Return the (x, y) coordinate for the center point of the cell that contains the specified text.  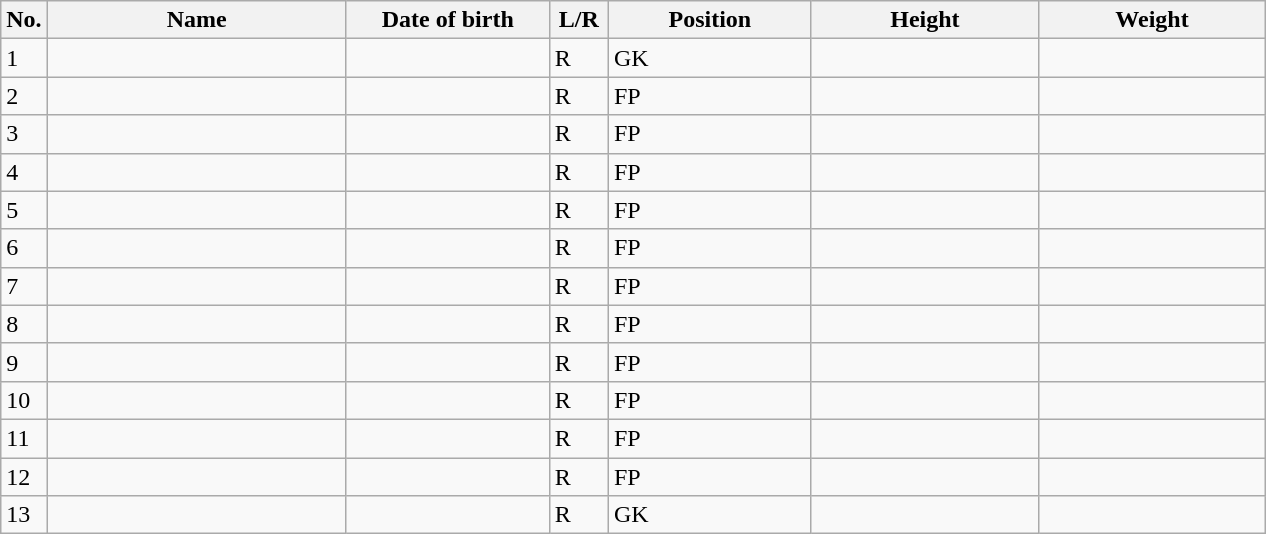
5 (24, 210)
Weight (1152, 20)
13 (24, 515)
8 (24, 324)
Name (196, 20)
9 (24, 362)
12 (24, 477)
6 (24, 248)
Height (924, 20)
Position (710, 20)
7 (24, 286)
No. (24, 20)
11 (24, 438)
L/R (578, 20)
10 (24, 400)
1 (24, 58)
3 (24, 134)
Date of birth (448, 20)
2 (24, 96)
4 (24, 172)
